For the text-containing cell, return its midpoint in [X, Y] coordinate format. 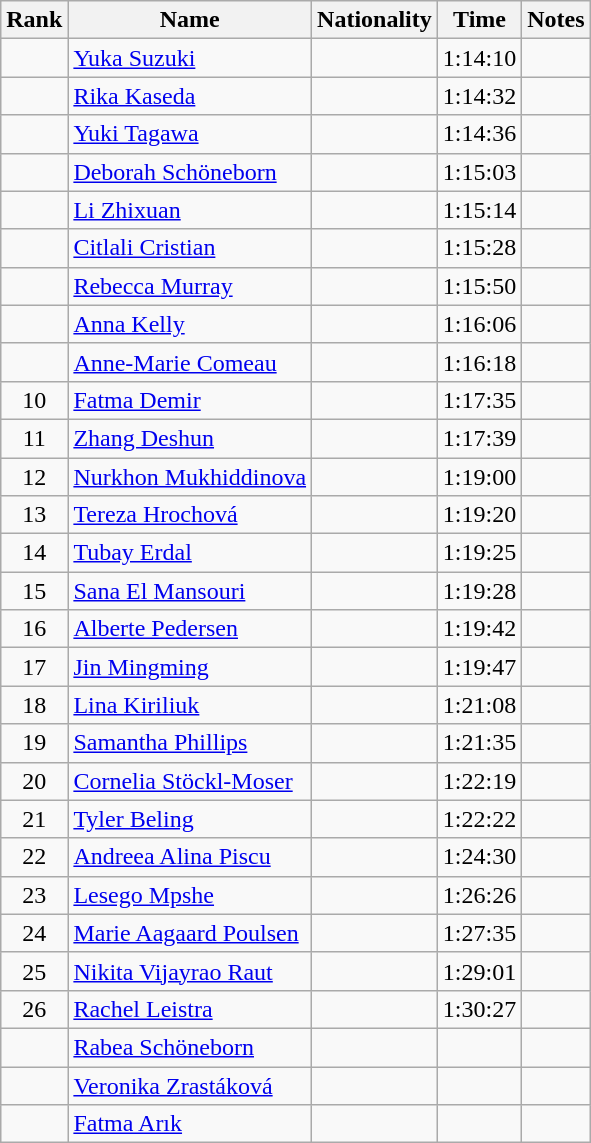
1:14:10 [479, 58]
1:17:39 [479, 438]
Notes [556, 20]
Marie Aagaard Poulsen [190, 933]
17 [34, 667]
1:21:08 [479, 705]
13 [34, 515]
Rank [34, 20]
1:19:42 [479, 629]
Samantha Phillips [190, 743]
Citlali Cristian [190, 248]
1:22:22 [479, 819]
11 [34, 438]
1:15:03 [479, 172]
1:15:14 [479, 210]
23 [34, 895]
19 [34, 743]
Time [479, 20]
Jin Mingming [190, 667]
1:17:35 [479, 400]
1:15:28 [479, 248]
1:22:19 [479, 781]
15 [34, 591]
1:26:26 [479, 895]
Zhang Deshun [190, 438]
Rachel Leistra [190, 1009]
Tubay Erdal [190, 553]
Tyler Beling [190, 819]
1:19:25 [479, 553]
22 [34, 857]
Fatma Demir [190, 400]
Cornelia Stöckl-Moser [190, 781]
Deborah Schöneborn [190, 172]
Fatma Arık [190, 1124]
26 [34, 1009]
21 [34, 819]
Rebecca Murray [190, 286]
1:16:06 [479, 324]
Andreea Alina Piscu [190, 857]
18 [34, 705]
1:14:36 [479, 134]
Nikita Vijayrao Raut [190, 971]
1:27:35 [479, 933]
Tereza Hrochová [190, 515]
Anna Kelly [190, 324]
25 [34, 971]
Anne-Marie Comeau [190, 362]
14 [34, 553]
Rabea Schöneborn [190, 1047]
1:16:18 [479, 362]
Veronika Zrastáková [190, 1085]
16 [34, 629]
1:29:01 [479, 971]
1:14:32 [479, 96]
24 [34, 933]
Lesego Mpshe [190, 895]
20 [34, 781]
Alberte Pedersen [190, 629]
1:21:35 [479, 743]
12 [34, 477]
Sana El Mansouri [190, 591]
Lina Kiriliuk [190, 705]
1:24:30 [479, 857]
Name [190, 20]
Li Zhixuan [190, 210]
1:19:00 [479, 477]
Nurkhon Mukhiddinova [190, 477]
1:30:27 [479, 1009]
Nationality [375, 20]
Yuka Suzuki [190, 58]
Yuki Tagawa [190, 134]
10 [34, 400]
1:15:50 [479, 286]
1:19:47 [479, 667]
1:19:20 [479, 515]
1:19:28 [479, 591]
Rika Kaseda [190, 96]
